Pinpoint the cell where the given text exists, returning its (x, y) midpoint coordinate. 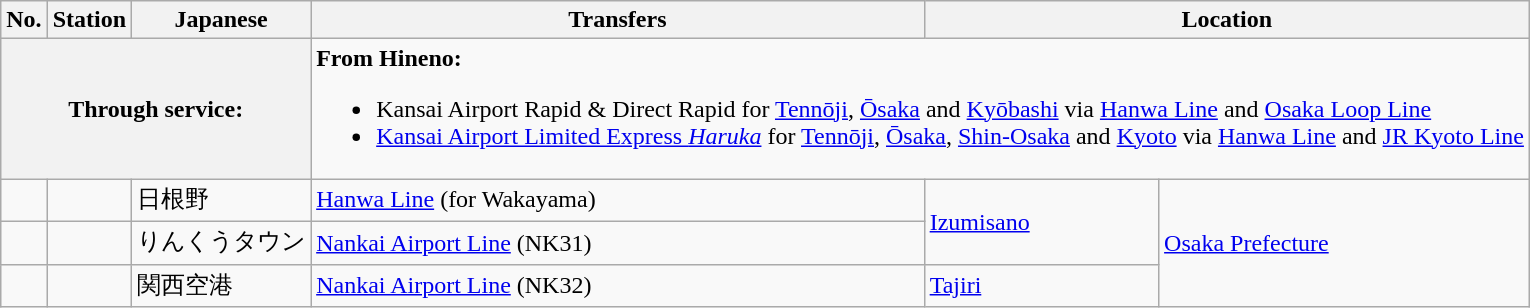
Osaka Prefecture (1344, 243)
Location (1226, 20)
Hanwa Line (for Wakayama) (618, 200)
No. (24, 20)
Nankai Airport Line (NK32) (618, 286)
Nankai Airport Line (NK31) (618, 242)
Station (89, 20)
Japanese (222, 20)
Through service: (156, 109)
Tajiri (1041, 286)
関西空港 (222, 286)
Izumisano (1041, 222)
日根野 (222, 200)
Transfers (618, 20)
りんくうタウン (222, 242)
